Identify which cell holds the provided text, then report its (x, y) central coordinate. 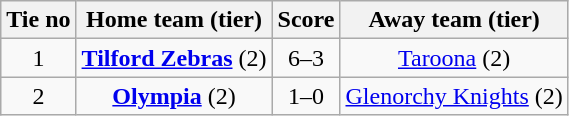
6–3 (306, 58)
1 (38, 58)
2 (38, 96)
Tilford Zebras (2) (174, 58)
1–0 (306, 96)
Glenorchy Knights (2) (454, 96)
Tie no (38, 20)
Taroona (2) (454, 58)
Olympia (2) (174, 96)
Score (306, 20)
Away team (tier) (454, 20)
Home team (tier) (174, 20)
